Search for the cell housing the specified text and yield its (x, y) center coordinate. 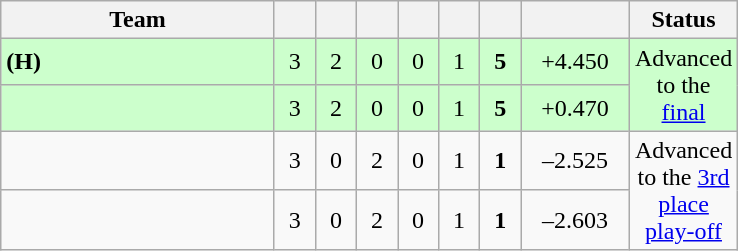
–2.603 (576, 220)
+4.450 (576, 62)
–2.525 (576, 161)
Advanced to the final (684, 85)
Team (138, 20)
Advanced to the 3rd place play-off (684, 190)
Status (684, 20)
+0.470 (576, 108)
(H) (138, 62)
